Find where the given text appears and provide that cell's center as [X, Y] coordinate. 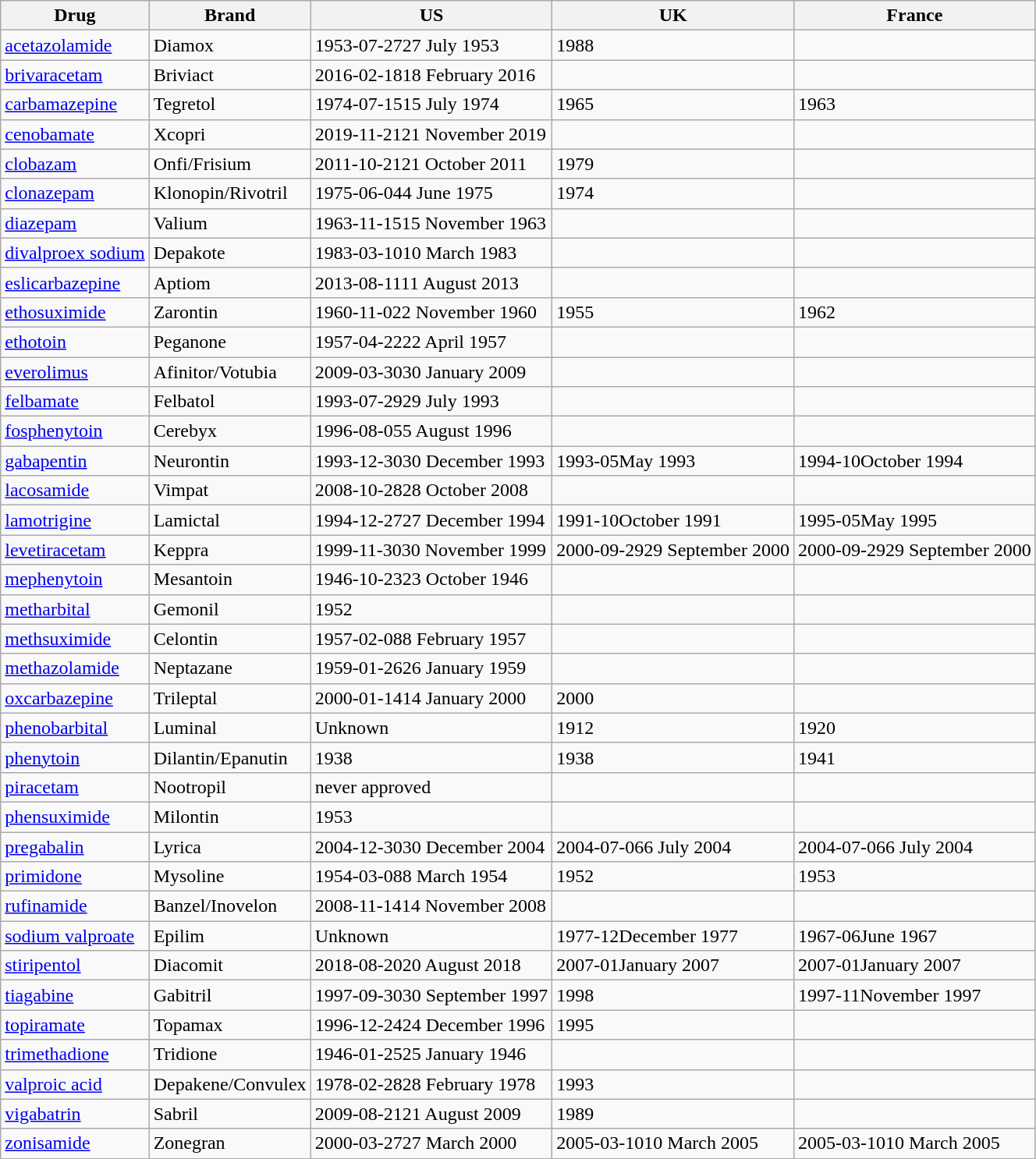
Neurontin [229, 461]
1974 [673, 193]
1991-10October 1991 [673, 520]
1967-06June 1967 [914, 936]
2016-02-1818 February 2016 [431, 75]
zonisamide [75, 1143]
2000 [673, 698]
Diamox [229, 45]
Mesantoin [229, 579]
sodium valproate [75, 936]
1960-11-022 November 1960 [431, 312]
oxcarbazepine [75, 698]
metharbital [75, 609]
1965 [673, 105]
mephenytoin [75, 579]
Valium [229, 223]
Lamictal [229, 520]
rufinamide [75, 906]
Xcopri [229, 134]
France [914, 16]
fosphenytoin [75, 431]
2008-10-2828 October 2008 [431, 491]
1989 [673, 1114]
piracetam [75, 787]
pregabalin [75, 846]
1963-11-1515 November 1963 [431, 223]
1954-03-088 March 1954 [431, 877]
1988 [673, 45]
1975-06-044 June 1975 [431, 193]
Dilantin/Epanutin [229, 757]
1957-04-2222 April 1957 [431, 342]
Drug [75, 16]
2000-03-2727 March 2000 [431, 1143]
tiagabine [75, 995]
Cerebyx [229, 431]
1974-07-1515 July 1974 [431, 105]
1978-02-2828 February 1978 [431, 1084]
ethotoin [75, 342]
1995 [673, 1025]
carbamazepine [75, 105]
1994-10October 1994 [914, 461]
Milontin [229, 817]
Afinitor/Votubia [229, 372]
Klonopin/Rivotril [229, 193]
vigabatrin [75, 1114]
primidone [75, 877]
Tridione [229, 1054]
1955 [673, 312]
Depakote [229, 253]
2000-01-1414 January 2000 [431, 698]
cenobamate [75, 134]
Felbatol [229, 402]
UK [673, 16]
2009-08-2121 August 2009 [431, 1114]
Diacomit [229, 966]
Nootropil [229, 787]
clobazam [75, 164]
divalproex sodium [75, 253]
1998 [673, 995]
Aptiom [229, 282]
lamotrigine [75, 520]
Gemonil [229, 609]
topiramate [75, 1025]
phensuximide [75, 817]
phenobarbital [75, 728]
Trileptal [229, 698]
Brand [229, 16]
phenytoin [75, 757]
Mysoline [229, 877]
ethosuximide [75, 312]
1996-12-2424 December 1996 [431, 1025]
levetiracetam [75, 550]
Onfi/Frisium [229, 164]
1997-11November 1997 [914, 995]
stiripentol [75, 966]
everolimus [75, 372]
1963 [914, 105]
1941 [914, 757]
Tegretol [229, 105]
Luminal [229, 728]
Epilim [229, 936]
felbamate [75, 402]
1994-12-2727 December 1994 [431, 520]
Gabitril [229, 995]
Depakene/Convulex [229, 1084]
Lyrica [229, 846]
2009-03-3030 January 2009 [431, 372]
1993 [673, 1084]
2019-11-2121 November 2019 [431, 134]
lacosamide [75, 491]
Neptazane [229, 668]
1946-01-2525 January 1946 [431, 1054]
Peganone [229, 342]
Banzel/Inovelon [229, 906]
Celontin [229, 639]
1946-10-2323 October 1946 [431, 579]
eslicarbazepine [75, 282]
1997-09-3030 September 1997 [431, 995]
1993-05May 1993 [673, 461]
1962 [914, 312]
1953-07-2727 July 1953 [431, 45]
Zarontin [229, 312]
1993-07-2929 July 1993 [431, 402]
1920 [914, 728]
2018-08-2020 August 2018 [431, 966]
clonazepam [75, 193]
methsuximide [75, 639]
1996-08-055 August 1996 [431, 431]
Sabril [229, 1114]
acetazolamide [75, 45]
1957-02-088 February 1957 [431, 639]
2004-12-3030 December 2004 [431, 846]
Topamax [229, 1025]
Vimpat [229, 491]
Keppra [229, 550]
never approved [431, 787]
diazepam [75, 223]
2013-08-1111 August 2013 [431, 282]
1912 [673, 728]
1983-03-1010 March 1983 [431, 253]
valproic acid [75, 1084]
1995-05May 1995 [914, 520]
2011-10-2121 October 2011 [431, 164]
2008-11-1414 November 2008 [431, 906]
trimethadione [75, 1054]
methazolamide [75, 668]
1999-11-3030 November 1999 [431, 550]
gabapentin [75, 461]
Briviact [229, 75]
1979 [673, 164]
US [431, 16]
1977-12December 1977 [673, 936]
1993-12-3030 December 1993 [431, 461]
Zonegran [229, 1143]
brivaracetam [75, 75]
1959-01-2626 January 1959 [431, 668]
